Identify which cell holds the provided text, then report its [X, Y] central coordinate. 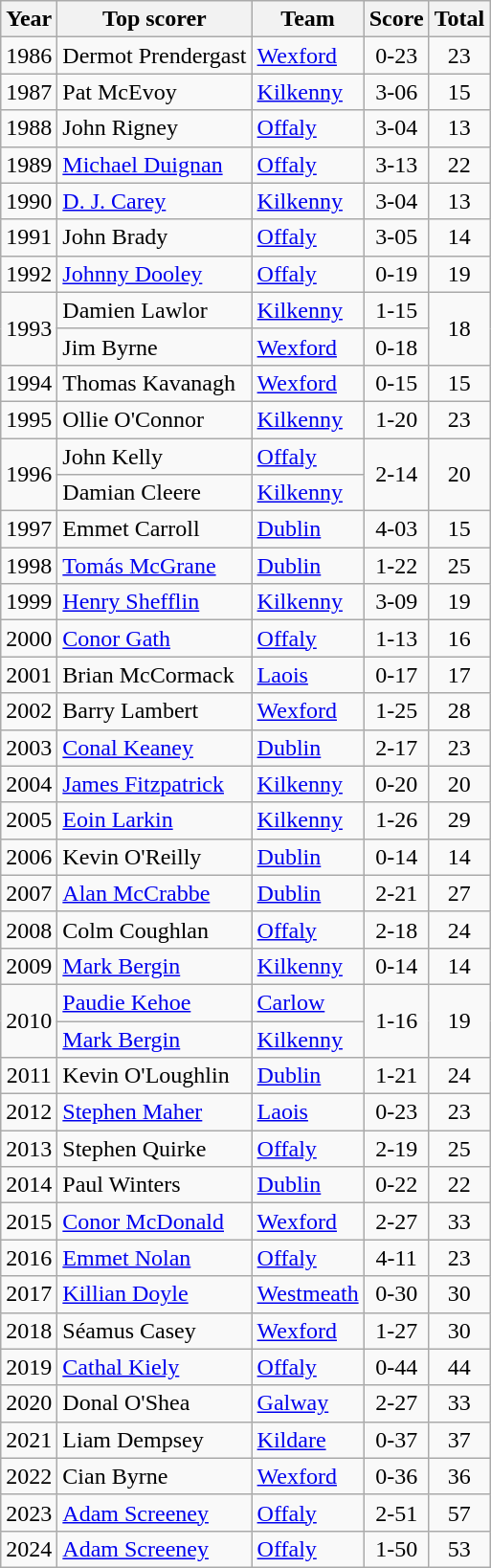
1998 [29, 566]
Jim Byrne [155, 347]
Top scorer [155, 19]
1995 [29, 419]
3-09 [396, 602]
2002 [29, 711]
16 [459, 638]
1-50 [396, 1549]
Emmet Nolan [155, 1258]
Eoin Larkin [155, 820]
Conal Keaney [155, 748]
Tomás McGrane [155, 566]
1986 [29, 56]
Total [459, 19]
Westmeath [308, 1294]
Henry Shefflin [155, 602]
0-37 [396, 1440]
1-21 [396, 1076]
Conor McDonald [155, 1221]
2022 [29, 1476]
2-17 [396, 748]
Brian McCormack [155, 675]
2013 [29, 1149]
2020 [29, 1403]
1988 [29, 128]
2-21 [396, 893]
28 [459, 711]
Year [29, 19]
Team [308, 19]
Galway [308, 1403]
2006 [29, 857]
2-14 [396, 475]
Score [396, 19]
Thomas Kavanagh [155, 383]
53 [459, 1549]
0-17 [396, 675]
37 [459, 1440]
36 [459, 1476]
1996 [29, 475]
Damian Cleere [155, 493]
0-22 [396, 1185]
2004 [29, 784]
1994 [29, 383]
57 [459, 1512]
4-11 [396, 1258]
44 [459, 1367]
17 [459, 675]
Cathal Kiely [155, 1367]
2-18 [396, 930]
2-19 [396, 1149]
2005 [29, 820]
2012 [29, 1112]
Emmet Carroll [155, 529]
Johnny Dooley [155, 274]
Ollie O'Connor [155, 419]
18 [459, 328]
2009 [29, 966]
Stephen Quirke [155, 1149]
1-13 [396, 638]
James Fitzpatrick [155, 784]
John Brady [155, 237]
Cian Byrne [155, 1476]
2015 [29, 1221]
Dermot Prendergast [155, 56]
2007 [29, 893]
0-20 [396, 784]
29 [459, 820]
2011 [29, 1076]
Pat McEvoy [155, 92]
0-44 [396, 1367]
Colm Coughlan [155, 930]
1-25 [396, 711]
Paul Winters [155, 1185]
Carlow [308, 1002]
1-22 [396, 566]
1989 [29, 165]
2014 [29, 1185]
Damien Lawlor [155, 310]
Kevin O'Loughlin [155, 1076]
2001 [29, 675]
Kevin O'Reilly [155, 857]
1-15 [396, 310]
1-20 [396, 419]
0-30 [396, 1294]
2024 [29, 1549]
1987 [29, 92]
John Rigney [155, 128]
Liam Dempsey [155, 1440]
0-15 [396, 383]
Alan McCrabbe [155, 893]
1993 [29, 328]
Stephen Maher [155, 1112]
Séamus Casey [155, 1331]
Michael Duignan [155, 165]
1991 [29, 237]
John Kelly [155, 457]
3-05 [396, 237]
1999 [29, 602]
0-19 [396, 274]
2016 [29, 1258]
2-51 [396, 1512]
2008 [29, 930]
27 [459, 893]
3-06 [396, 92]
2023 [29, 1512]
2017 [29, 1294]
1-26 [396, 820]
Kildare [308, 1440]
1990 [29, 201]
2010 [29, 1020]
Killian Doyle [155, 1294]
Donal O'Shea [155, 1403]
1-16 [396, 1020]
2000 [29, 638]
1-27 [396, 1331]
Paudie Kehoe [155, 1002]
1997 [29, 529]
2021 [29, 1440]
4-03 [396, 529]
0-18 [396, 347]
2019 [29, 1367]
3-13 [396, 165]
1992 [29, 274]
0-36 [396, 1476]
Barry Lambert [155, 711]
2003 [29, 748]
D. J. Carey [155, 201]
2018 [29, 1331]
Conor Gath [155, 638]
